Determine the [X, Y] coordinate at the center of the cell enclosing the given text.  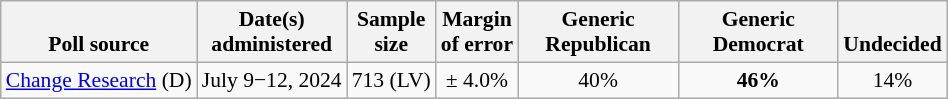
Marginof error [477, 32]
Date(s)administered [272, 32]
46% [758, 80]
14% [892, 80]
Poll source [99, 32]
July 9−12, 2024 [272, 80]
Change Research (D) [99, 80]
713 (LV) [392, 80]
Undecided [892, 32]
Samplesize [392, 32]
± 4.0% [477, 80]
GenericDemocrat [758, 32]
GenericRepublican [598, 32]
40% [598, 80]
